Locate the cell with the specified text and output its [X, Y] center coordinate. 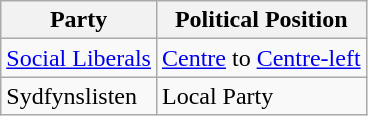
Sydfynslisten [79, 96]
Local Party [261, 96]
Political Position [261, 20]
Social Liberals [79, 58]
Party [79, 20]
Centre to Centre-left [261, 58]
